Determine the [x, y] coordinate at the center of the cell enclosing the given text.  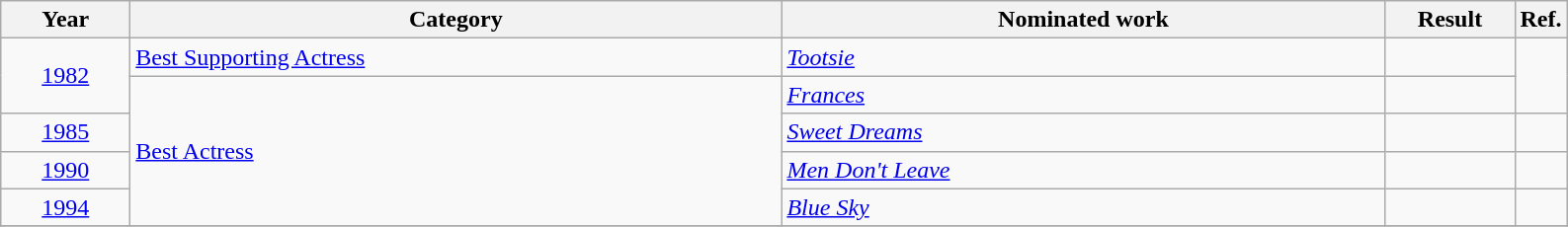
Year [65, 20]
Result [1450, 20]
1982 [65, 76]
Ref. [1541, 20]
Nominated work [1083, 20]
Best Actress [456, 151]
1985 [65, 132]
Sweet Dreams [1083, 132]
Blue Sky [1083, 207]
Category [456, 20]
Tootsie [1083, 57]
Best Supporting Actress [456, 57]
1990 [65, 170]
Frances [1083, 95]
Men Don't Leave [1083, 170]
1994 [65, 207]
